Find where the given text appears and provide that cell's center as [x, y] coordinate. 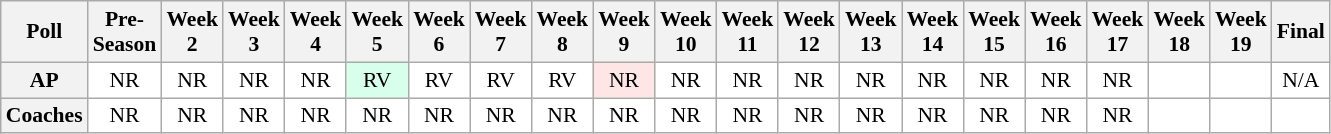
Week17 [1118, 32]
Week14 [933, 32]
Week13 [871, 32]
AP [44, 80]
Week4 [316, 32]
Week19 [1241, 32]
Final [1301, 32]
Week7 [501, 32]
Week18 [1179, 32]
Week2 [192, 32]
Week3 [254, 32]
Week15 [994, 32]
Week11 [748, 32]
Week10 [686, 32]
Week9 [624, 32]
Week5 [377, 32]
Week8 [562, 32]
Week16 [1056, 32]
Coaches [44, 116]
N/A [1301, 80]
Pre-Season [125, 32]
Poll [44, 32]
Week12 [809, 32]
Week6 [439, 32]
